Pinpoint the cell where the given text exists, returning its [X, Y] midpoint coordinate. 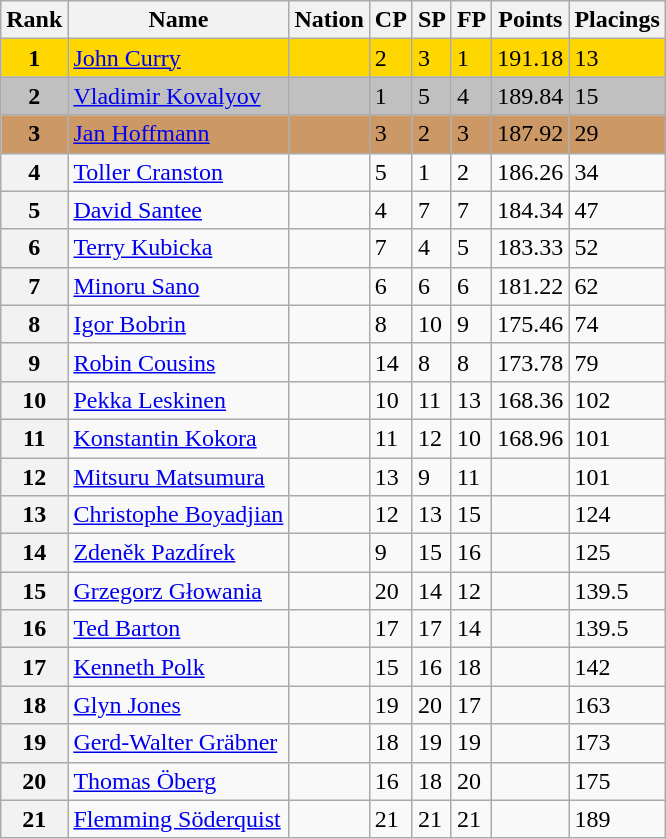
52 [617, 248]
173.78 [530, 362]
Flemming Söderquist [178, 819]
125 [617, 553]
62 [617, 286]
FP [471, 20]
David Santee [178, 210]
Pekka Leskinen [178, 400]
34 [617, 172]
29 [617, 134]
Thomas Öberg [178, 781]
184.34 [530, 210]
Kenneth Polk [178, 667]
Igor Bobrin [178, 324]
79 [617, 362]
74 [617, 324]
191.18 [530, 58]
181.22 [530, 286]
Zdeněk Pazdírek [178, 553]
175.46 [530, 324]
163 [617, 705]
124 [617, 515]
Mitsuru Matsumura [178, 477]
Nation [329, 20]
186.26 [530, 172]
189.84 [530, 96]
175 [617, 781]
Christophe Boyadjian [178, 515]
173 [617, 743]
Vladimir Kovalyov [178, 96]
187.92 [530, 134]
Robin Cousins [178, 362]
John Curry [178, 58]
142 [617, 667]
102 [617, 400]
Gerd-Walter Gräbner [178, 743]
Placings [617, 20]
Konstantin Kokora [178, 438]
Terry Kubicka [178, 248]
Glyn Jones [178, 705]
SP [432, 20]
Grzegorz Głowania [178, 591]
Ted Barton [178, 629]
189 [617, 819]
183.33 [530, 248]
Points [530, 20]
Rank [34, 20]
47 [617, 210]
168.36 [530, 400]
Jan Hoffmann [178, 134]
168.96 [530, 438]
Minoru Sano [178, 286]
Name [178, 20]
Toller Cranston [178, 172]
CP [390, 20]
